Extract the [X, Y] coordinate from the center of the cell holding the provided text.  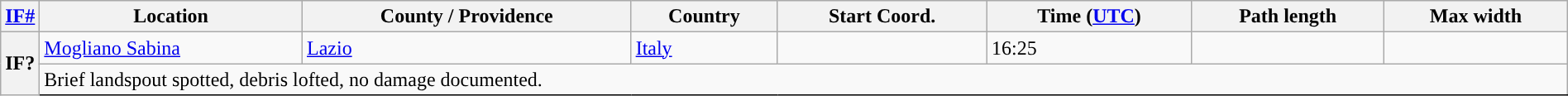
Country [705, 17]
Max width [1475, 17]
Path length [1288, 17]
County / Providence [466, 17]
Brief landspout spotted, debris lofted, no damage documented. [804, 79]
IF# [20, 17]
Mogliano Sabina [171, 48]
Italy [705, 48]
16:25 [1090, 48]
IF? [20, 64]
Time (UTC) [1090, 17]
Lazio [466, 48]
Location [171, 17]
Start Coord. [882, 17]
